For the text-containing cell, return its midpoint in [X, Y] coordinate format. 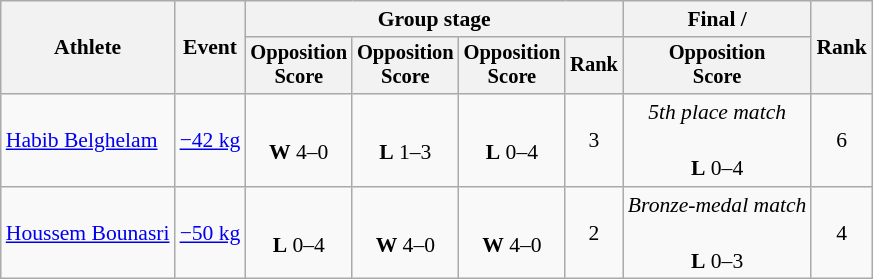
Event [210, 48]
−42 kg [210, 140]
Final / [718, 19]
3 [594, 140]
Athlete [88, 48]
Bronze-medal matchL 0–3 [718, 233]
Group stage [434, 19]
Habib Belghelam [88, 140]
−50 kg [210, 233]
2 [594, 233]
Houssem Bounasri [88, 233]
6 [842, 140]
4 [842, 233]
5th place matchL 0–4 [718, 140]
L 1–3 [406, 140]
